Identify which cell holds the provided text, then report its [X, Y] central coordinate. 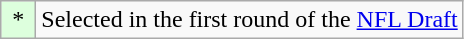
* [18, 20]
Selected in the first round of the NFL Draft [250, 20]
